Identify which cell holds the provided text, then report its [x, y] central coordinate. 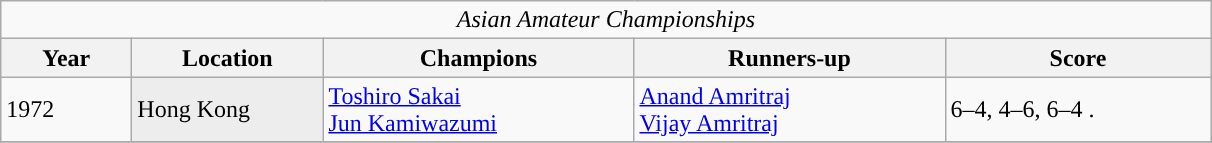
Toshiro Sakai Jun Kamiwazumi [478, 110]
1972 [66, 110]
Score [1078, 58]
Hong Kong [228, 110]
Year [66, 58]
Runners-up [790, 58]
Anand Amritraj Vijay Amritraj [790, 110]
6–4, 4–6, 6–4 . [1078, 110]
Champions [478, 58]
Location [228, 58]
Asian Amateur Championships [606, 20]
